Provide the (X, Y) coordinate of the cell's center where the given text is located.  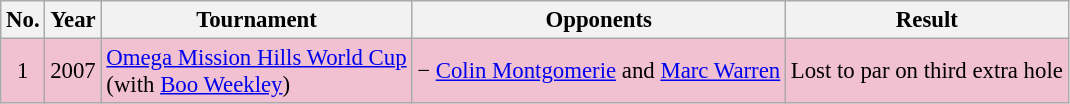
Year (73, 20)
Lost to par on third extra hole (928, 72)
Tournament (256, 20)
Opponents (599, 20)
− Colin Montgomerie and Marc Warren (599, 72)
Result (928, 20)
Omega Mission Hills World Cup(with Boo Weekley) (256, 72)
2007 (73, 72)
1 (23, 72)
No. (23, 20)
